Return [x, y] of the center of cell containing provided text 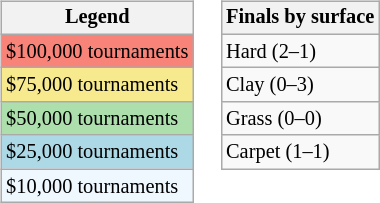
Legend [97, 18]
$100,000 tournaments [97, 51]
Finals by surface [300, 18]
$75,000 tournaments [97, 85]
Carpet (1–1) [300, 152]
$25,000 tournaments [97, 152]
Grass (0–0) [300, 119]
Hard (2–1) [300, 51]
$10,000 tournaments [97, 186]
Clay (0–3) [300, 85]
$50,000 tournaments [97, 119]
